Output the (X, Y) coordinate of the center of the cell containing the given text.  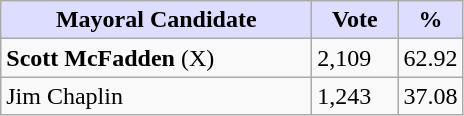
37.08 (430, 96)
Vote (355, 20)
2,109 (355, 58)
Mayoral Candidate (156, 20)
1,243 (355, 96)
Jim Chaplin (156, 96)
Scott McFadden (X) (156, 58)
62.92 (430, 58)
% (430, 20)
